Capture the cell that displays the provided text and extract its [X, Y] central coordinate. 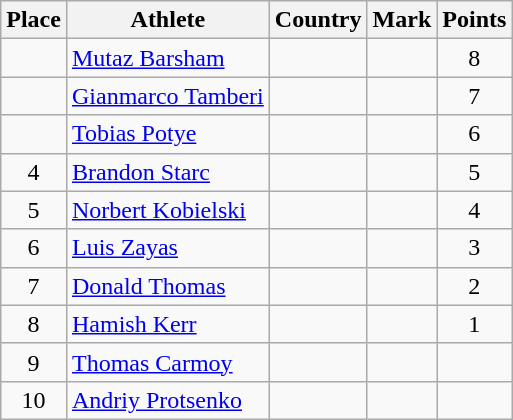
Donald Thomas [168, 286]
Tobias Potye [168, 134]
2 [474, 286]
Gianmarco Tamberi [168, 96]
Country [318, 20]
Athlete [168, 20]
3 [474, 248]
Brandon Starc [168, 172]
9 [34, 362]
1 [474, 324]
Luis Zayas [168, 248]
Hamish Kerr [168, 324]
Mark [402, 20]
10 [34, 400]
Norbert Kobielski [168, 210]
Points [474, 20]
Andriy Protsenko [168, 400]
Thomas Carmoy [168, 362]
Place [34, 20]
Mutaz Barsham [168, 58]
